Capture the cell that displays the provided text and extract its [X, Y] central coordinate. 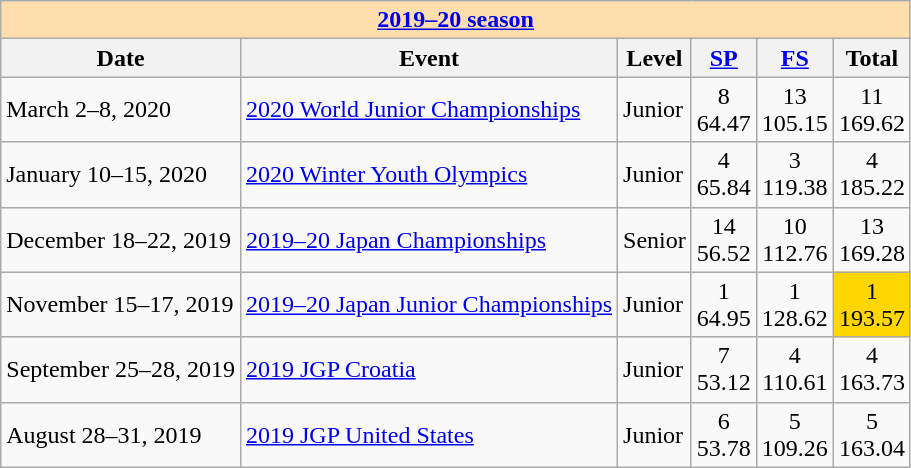
11 169.62 [872, 110]
2020 Winter Youth Olympics [428, 174]
14 56.52 [724, 240]
2020 World Junior Championships [428, 110]
8 64.47 [724, 110]
4 110.61 [794, 370]
13 105.15 [794, 110]
5 109.26 [794, 434]
10 112.76 [794, 240]
13 169.28 [872, 240]
5 163.04 [872, 434]
1 193.57 [872, 304]
FS [794, 58]
SP [724, 58]
Senior [655, 240]
November 15–17, 2019 [121, 304]
7 53.12 [724, 370]
1 128.62 [794, 304]
March 2–8, 2020 [121, 110]
August 28–31, 2019 [121, 434]
2019 JGP United States [428, 434]
1 64.95 [724, 304]
Event [428, 58]
6 53.78 [724, 434]
September 25–28, 2019 [121, 370]
4 163.73 [872, 370]
2019–20 Japan Championships [428, 240]
4 185.22 [872, 174]
Level [655, 58]
January 10–15, 2020 [121, 174]
2019 JGP Croatia [428, 370]
December 18–22, 2019 [121, 240]
2019–20 Japan Junior Championships [428, 304]
3 119.38 [794, 174]
4 65.84 [724, 174]
Date [121, 58]
Total [872, 58]
2019–20 season [456, 20]
